Search for the cell housing the specified text and yield its [X, Y] center coordinate. 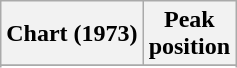
Chart (1973) [72, 34]
Peakposition [189, 34]
